Determine the (x, y) coordinate at the center of the cell enclosing the given text.  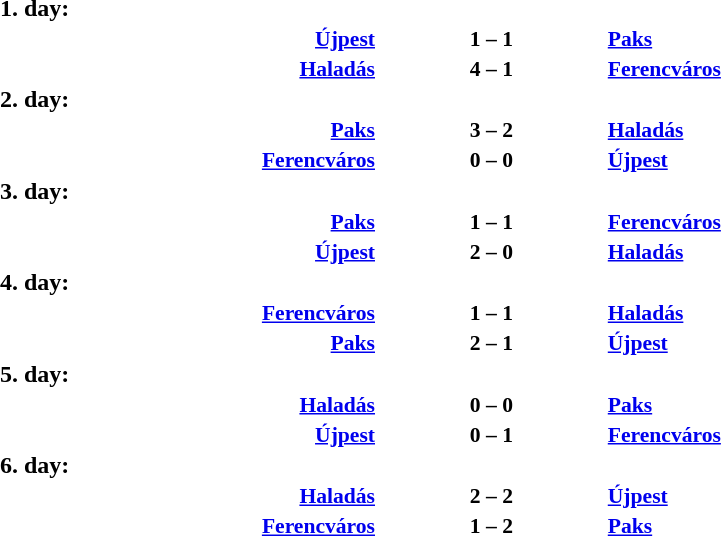
2 – 1 (492, 343)
0 – 1 (492, 434)
2 – 0 (492, 252)
3 – 2 (492, 130)
2 – 2 (492, 496)
4 – 1 (492, 68)
